For the text-containing cell, return its midpoint in [X, Y] coordinate format. 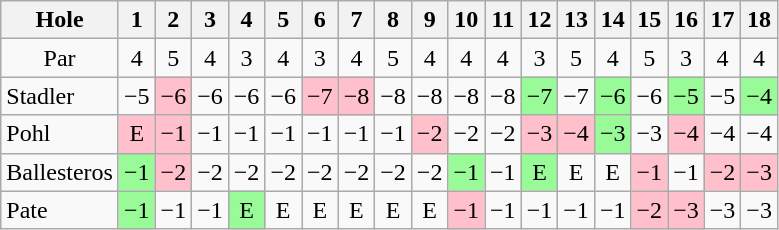
15 [650, 20]
11 [504, 20]
10 [466, 20]
13 [576, 20]
6 [320, 20]
Pate [60, 210]
17 [722, 20]
16 [686, 20]
18 [760, 20]
Par [60, 58]
14 [612, 20]
Pohl [60, 134]
12 [540, 20]
9 [430, 20]
1 [136, 20]
2 [174, 20]
7 [356, 20]
8 [394, 20]
Hole [60, 20]
Stadler [60, 96]
Ballesteros [60, 172]
